Search for the cell housing the specified text and yield its (X, Y) center coordinate. 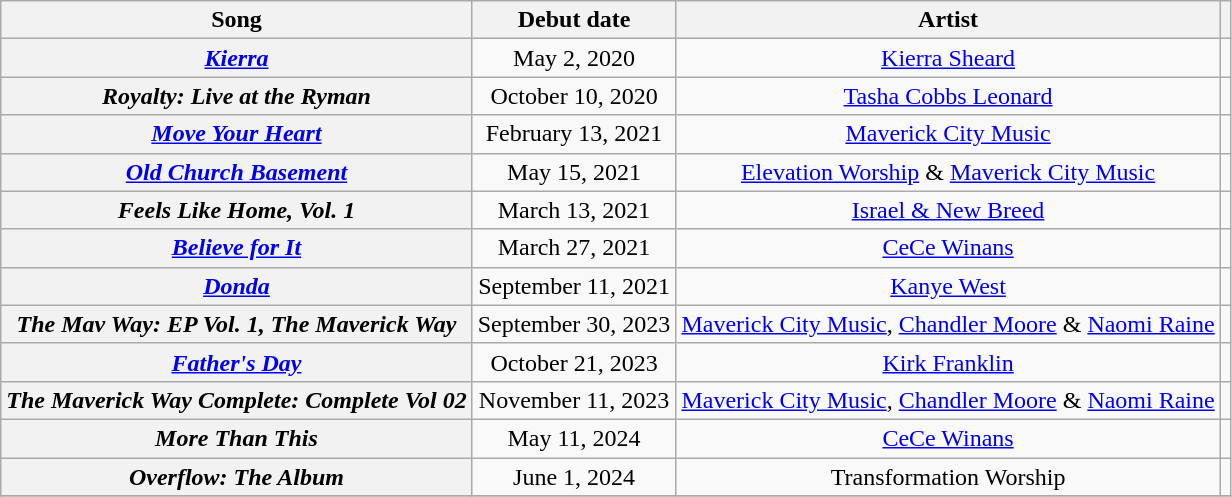
June 1, 2024 (574, 477)
The Maverick Way Complete: Complete Vol 02 (236, 400)
Transformation Worship (948, 477)
May 15, 2021 (574, 172)
Overflow: The Album (236, 477)
Believe for It (236, 248)
Song (236, 20)
Israel & New Breed (948, 210)
Elevation Worship & Maverick City Music (948, 172)
September 30, 2023 (574, 324)
Kierra Sheard (948, 58)
Maverick City Music (948, 134)
The Mav Way: EP Vol. 1, The Maverick Way (236, 324)
March 27, 2021 (574, 248)
More Than This (236, 438)
September 11, 2021 (574, 286)
February 13, 2021 (574, 134)
Kanye West (948, 286)
Move Your Heart (236, 134)
Old Church Basement (236, 172)
Artist (948, 20)
November 11, 2023 (574, 400)
May 11, 2024 (574, 438)
October 21, 2023 (574, 362)
March 13, 2021 (574, 210)
Donda (236, 286)
Kirk Franklin (948, 362)
October 10, 2020 (574, 96)
Kierra (236, 58)
Debut date (574, 20)
Tasha Cobbs Leonard (948, 96)
Feels Like Home, Vol. 1 (236, 210)
Royalty: Live at the Ryman (236, 96)
May 2, 2020 (574, 58)
Father's Day (236, 362)
